Return (X, Y) of the center of cell containing provided text 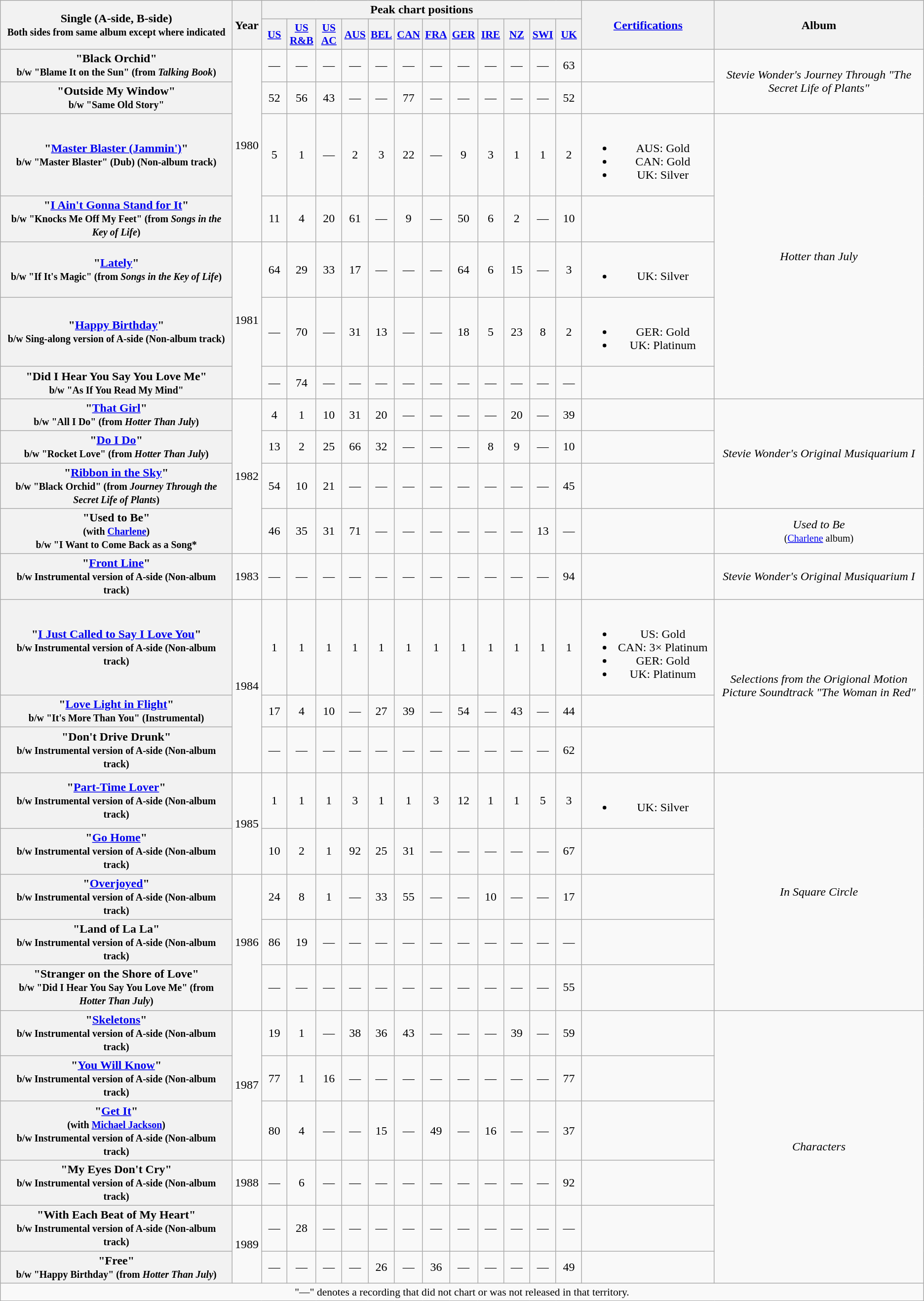
Certifications (648, 25)
"My Eyes Don't Cry"b/w Instrumental version of A-side (Non-album track) (116, 1183)
"Don't Drive Drunk"b/w Instrumental version of A-side (Non-album track) (116, 750)
AUS (355, 35)
18 (464, 332)
"Lately"b/w "If It's Magic" (from Songs in the Key of Life) (116, 270)
Characters (819, 1146)
NZ (517, 35)
62 (569, 750)
US: GoldCAN: 3× PlatinumGER: GoldUK: Platinum (648, 647)
1985 (247, 824)
37 (569, 1131)
21 (329, 486)
12 (464, 801)
Used to Be(Charlene album) (819, 531)
61 (355, 219)
"Used to Be" (with Charlene) b/w "I Want to Come Back as a Song* (116, 531)
IRE (491, 35)
86 (274, 942)
FRA (436, 35)
74 (302, 382)
"Overjoyed"b/w Instrumental version of A-side (Non-album track) (116, 897)
Peak chart positions (422, 10)
"Love Light in Flight"b/w "It's More Than You" (Instrumental) (116, 711)
"Stranger on the Shore of Love"b/w "Did I Hear You Say You Love Me" (fromHotter Than July) (116, 987)
Stevie Wonder's Journey Through "The Secret Life of Plants" (819, 81)
"Master Blaster (Jammin')"b/w "Master Blaster" (Dub) (Non-album track) (116, 155)
70 (302, 332)
1982 (247, 476)
USAC (329, 35)
In Square Circle (819, 892)
59 (569, 1033)
"You Will Know"b/w Instrumental version of A-side (Non-album track) (116, 1078)
28 (302, 1228)
"Do I Do"b/w "Rocket Love" (from Hotter Than July) (116, 446)
"—" denotes a recording that did not chart or was not released in that territory. (462, 1292)
46 (274, 531)
29 (302, 270)
63 (569, 65)
66 (355, 446)
"I Just Called to Say I Love You"b/w Instrumental version of A-side (Non-album track) (116, 647)
1983 (247, 577)
1980 (247, 145)
38 (355, 1033)
"That Girl"b/w "All I Do" (from Hotter Than July) (116, 415)
44 (569, 711)
56 (302, 98)
"Ribbon in the Sky"b/w "Black Orchid" (from Journey Through the Secret Life of Plants) (116, 486)
23 (517, 332)
"With Each Beat of My Heart"b/w Instrumental version of A-side (Non-album track) (116, 1228)
24 (274, 897)
"Part-Time Lover"b/w Instrumental version of A-side (Non-album track) (116, 801)
"Black Orchid"b/w "Blame It on the Sun" (from Talking Book) (116, 65)
BEL (381, 35)
"Land of La La"b/w Instrumental version of A-side (Non-album track) (116, 942)
26 (381, 1267)
1988 (247, 1183)
"Go Home"b/w Instrumental version of A-side (Non-album track) (116, 851)
Selections from the Origional Motion Picture Soundtrack "The Woman in Red" (819, 686)
AUS: GoldCAN: GoldUK: Silver (648, 155)
US (274, 35)
GER: GoldUK: Platinum (648, 332)
"Get It" (with Michael Jackson)b/w Instrumental version of A-side (Non-album track) (116, 1131)
11 (274, 219)
Hotter than July (819, 256)
"I Ain't Gonna Stand for It"b/w "Knocks Me Off My Feet" (from Songs in theKey of Life) (116, 219)
71 (355, 531)
1986 (247, 942)
Single (A-side, B-side)Both sides from same album except where indicated (116, 25)
1987 (247, 1085)
USR&B (302, 35)
32 (381, 446)
Year (247, 25)
80 (274, 1131)
"Happy Birthday"b/w Sing-along version of A-side (Non-album track) (116, 332)
50 (464, 219)
22 (409, 155)
"Free"b/w "Happy Birthday" (from Hotter Than July) (116, 1267)
UK (569, 35)
SWI (543, 35)
67 (569, 851)
"Skeletons"b/w Instrumental version of A-side (Non-album track) (116, 1033)
45 (569, 486)
GER (464, 35)
"Did I Hear You Say You Love Me"b/w "As If You Read My Mind" (116, 382)
1984 (247, 686)
"Front Line"b/w Instrumental version of A-side (Non-album track) (116, 577)
Album (819, 25)
1981 (247, 320)
"Outside My Window"b/w "Same Old Story" (116, 98)
35 (302, 531)
94 (569, 577)
27 (381, 711)
1989 (247, 1244)
CAN (409, 35)
